For the text-containing cell, return its midpoint in [X, Y] coordinate format. 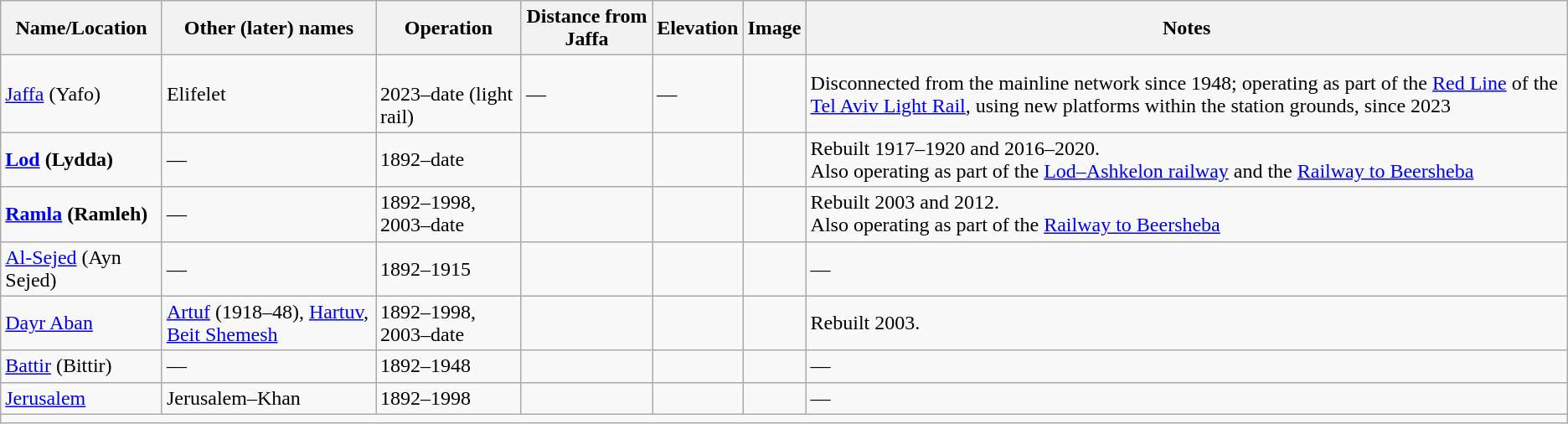
1892–1915 [449, 268]
Notes [1186, 28]
Elifelet [268, 94]
1892–1948 [449, 366]
1892–1998 [449, 398]
Artuf (1918–48), Hartuv, Beit Shemesh [268, 323]
Jaffa (Yafo) [82, 94]
Image [774, 28]
Rebuilt 2003. [1186, 323]
Distance from Jaffa [586, 28]
Rebuilt 1917–1920 and 2016–2020.Also operating as part of the Lod–Ashkelon railway and the Railway to Beersheba [1186, 159]
Jerusalem–Khan [268, 398]
Other (later) names [268, 28]
Ramla (Ramleh) [82, 215]
Dayr Aban [82, 323]
1892–date [449, 159]
2023–date (light rail) [449, 94]
Lod (Lydda) [82, 159]
Rebuilt 2003 and 2012.Also operating as part of the Railway to Beersheba [1186, 215]
Name/Location [82, 28]
Elevation [698, 28]
Battir (Bittir) [82, 366]
Jerusalem [82, 398]
Al-Sejed (Ayn Sejed) [82, 268]
Operation [449, 28]
